Capture the cell that displays the provided text and extract its (x, y) central coordinate. 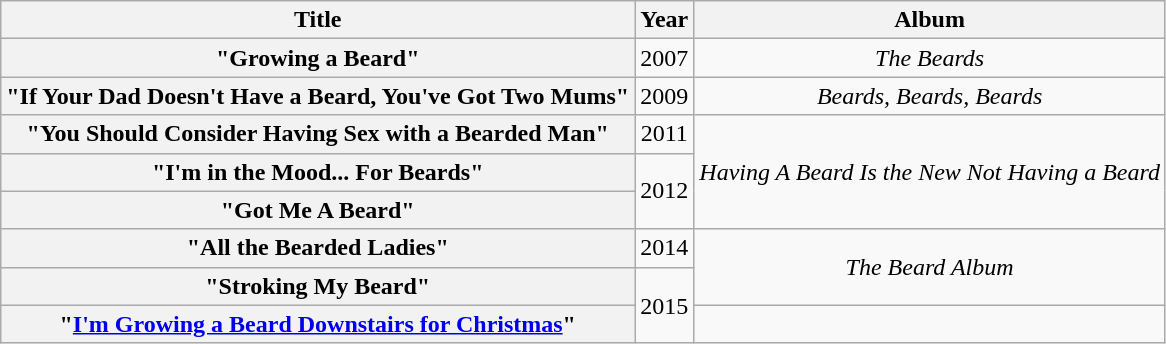
"Got Me A Beard" (318, 210)
"If Your Dad Doesn't Have a Beard, You've Got Two Mums" (318, 96)
2011 (664, 134)
Beards, Beards, Beards (930, 96)
2012 (664, 191)
"I'm Growing a Beard Downstairs for Christmas" (318, 324)
"I'm in the Mood... For Beards" (318, 172)
2015 (664, 305)
2007 (664, 58)
Title (318, 20)
The Beards (930, 58)
2014 (664, 248)
"All the Bearded Ladies" (318, 248)
"You Should Consider Having Sex with a Bearded Man" (318, 134)
Album (930, 20)
2009 (664, 96)
Year (664, 20)
Having A Beard Is the New Not Having a Beard (930, 172)
The Beard Album (930, 267)
"Stroking My Beard" (318, 286)
"Growing a Beard" (318, 58)
